Pinpoint the cell where the given text exists, returning its (X, Y) midpoint coordinate. 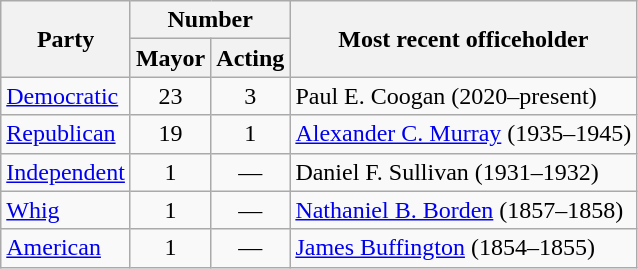
Independent (66, 172)
Acting (250, 58)
3 (250, 96)
Number (210, 20)
Party (66, 39)
Mayor (170, 58)
James Buffington (1854–1855) (464, 248)
American (66, 248)
Whig (66, 210)
Republican (66, 134)
Democratic (66, 96)
23 (170, 96)
Paul E. Coogan (2020–present) (464, 96)
Alexander C. Murray (1935–1945) (464, 134)
Nathaniel B. Borden (1857–1858) (464, 210)
Most recent officeholder (464, 39)
Daniel F. Sullivan (1931–1932) (464, 172)
19 (170, 134)
